Return (X, Y) of the center of cell containing provided text 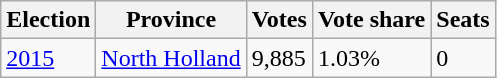
9,885 (279, 58)
North Holland (171, 58)
Votes (279, 20)
Province (171, 20)
Seats (463, 20)
Vote share (371, 20)
Election (48, 20)
2015 (48, 58)
1.03% (371, 58)
0 (463, 58)
